Return [x, y] of the center of cell containing provided text 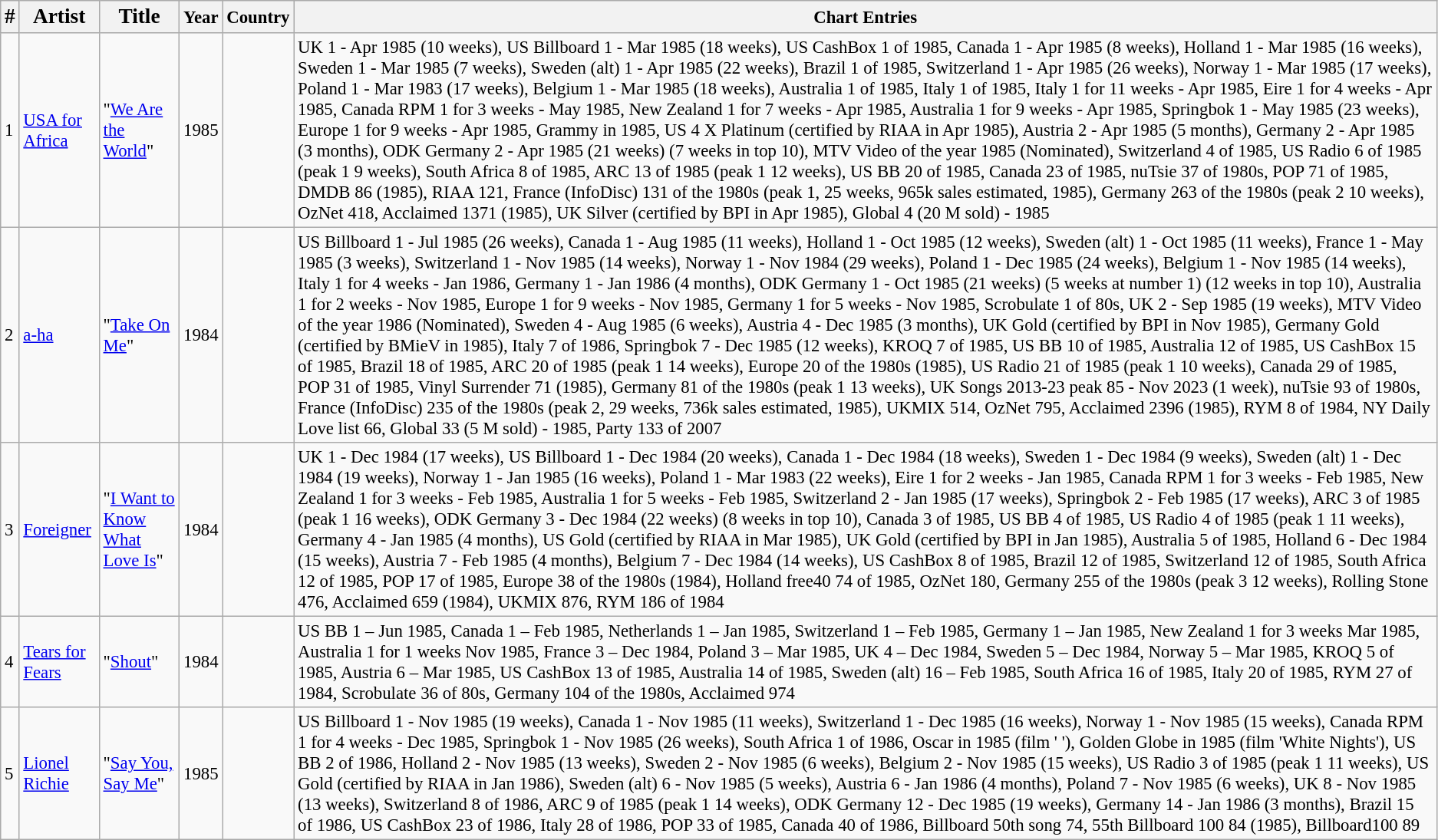
Lionel Richie [59, 773]
4 [10, 663]
Foreigner [59, 529]
2 [10, 336]
Title [140, 17]
"Shout" [140, 663]
"Take On Me" [140, 336]
"Say You, Say Me" [140, 773]
Chart Entries [866, 17]
1 [10, 130]
Country [258, 17]
Year [201, 17]
"We Are the World" [140, 130]
Tears for Fears [59, 663]
# [10, 17]
USA for Africa [59, 130]
"I Want to Know What Love Is" [140, 529]
5 [10, 773]
a-ha [59, 336]
Artist [59, 17]
3 [10, 529]
